Find where the given text appears and provide that cell's center as [x, y] coordinate. 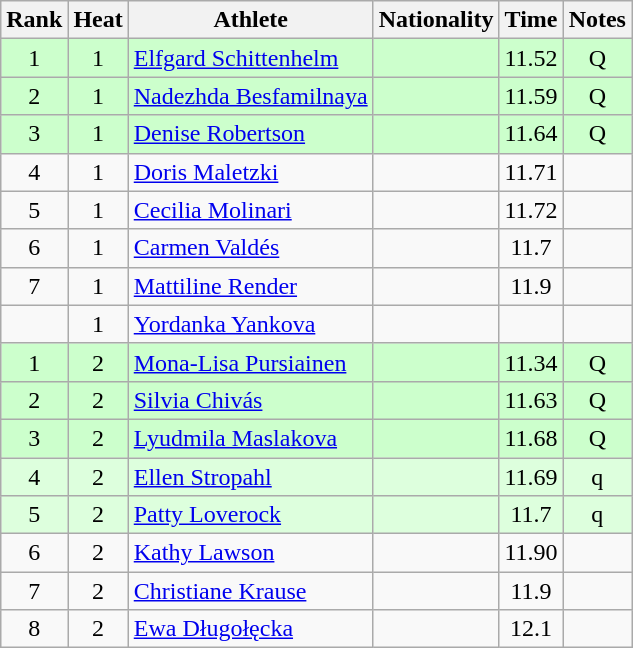
Nadezhda Besfamilnaya [250, 96]
Cecilia Molinari [250, 210]
Mattiline Render [250, 286]
Heat [98, 20]
Silvia Chivás [250, 400]
8 [34, 629]
11.69 [531, 477]
Mona-Lisa Pursiainen [250, 362]
Patty Loverock [250, 515]
Elfgard Schittenhelm [250, 58]
11.71 [531, 172]
11.68 [531, 438]
Christiane Krause [250, 591]
Kathy Lawson [250, 553]
11.90 [531, 553]
Notes [597, 20]
Rank [34, 20]
Ellen Stropahl [250, 477]
12.1 [531, 629]
11.72 [531, 210]
Nationality [436, 20]
Doris Maletzki [250, 172]
Time [531, 20]
Ewa Długołęcka [250, 629]
11.63 [531, 400]
Lyudmila Maslakova [250, 438]
11.34 [531, 362]
Denise Robertson [250, 134]
Athlete [250, 20]
Carmen Valdés [250, 248]
Yordanka Yankova [250, 324]
11.64 [531, 134]
11.52 [531, 58]
11.59 [531, 96]
